Pinpoint the cell where the given text exists, returning its [x, y] midpoint coordinate. 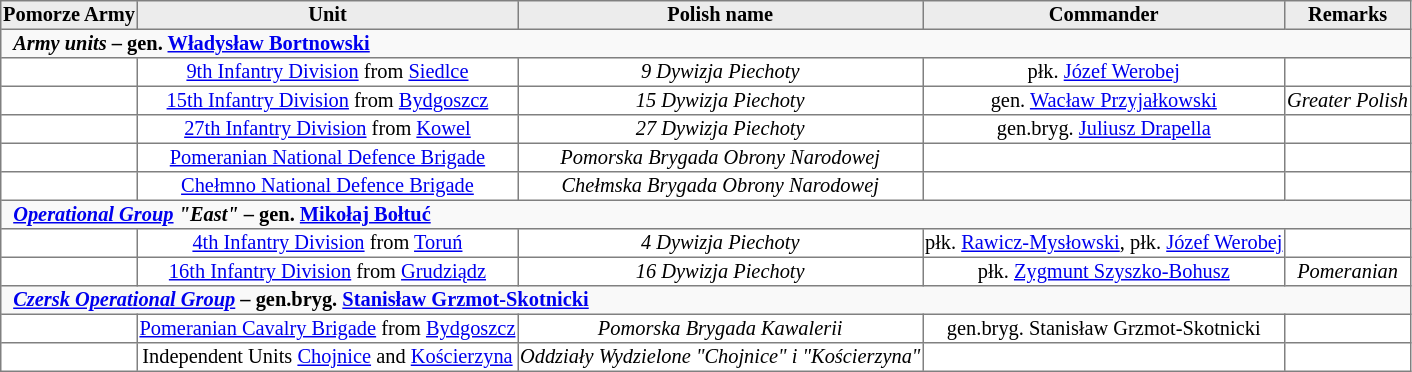
Greater Polish [1348, 100]
9th Infantry Division from Siedlce [328, 72]
Pomeranian National Defence Brigade [328, 157]
Polish name [720, 15]
Chełmska Brygada Obrony Narodowej [720, 186]
15th Infantry Division from Bydgoszcz [328, 100]
4th Infantry Division from Toruń [328, 243]
Pomeranian Cavalry Brigade from Bydgoszcz [328, 328]
gen. Wacław Przyjałkowski [1104, 100]
płk. Rawicz-Mysłowski, płk. Józef Werobej [1104, 243]
Oddziały Wydzielone "Chojnice" i "Kościerzyna" [720, 357]
gen.bryg. Stanisław Grzmot-Skotnicki [1104, 328]
Czersk Operational Group – gen.bryg. Stanisław Grzmot-Skotnicki [706, 300]
gen.bryg. Juliusz Drapella [1104, 129]
4 Dywizja Piechoty [720, 243]
płk. Józef Werobej [1104, 72]
16 Dywizja Piechoty [720, 271]
16th Infantry Division from Grudziądz [328, 271]
27 Dywizja Piechoty [720, 129]
9 Dywizja Piechoty [720, 72]
Army units – gen. Władysław Bortnowski [706, 43]
Pomorska Brygada Kawalerii [720, 328]
Remarks [1348, 15]
Operational Group "East" – gen. Mikołaj Bołtuć [706, 214]
Independent Units Chojnice and Kościerzyna [328, 357]
Pomeranian [1348, 271]
Pomorze Army [69, 15]
Unit [328, 15]
Chełmno National Defence Brigade [328, 186]
27th Infantry Division from Kowel [328, 129]
płk. Zygmunt Szyszko-Bohusz [1104, 271]
15 Dywizja Piechoty [720, 100]
Commander [1104, 15]
Pomorska Brygada Obrony Narodowej [720, 157]
